Detect which cell encompasses the target text, then output its (x, y) center coordinate. 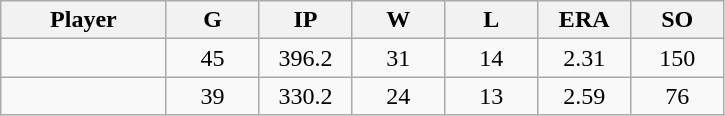
2.59 (584, 96)
39 (212, 96)
14 (492, 58)
396.2 (306, 58)
ERA (584, 20)
45 (212, 58)
2.31 (584, 58)
L (492, 20)
Player (84, 20)
24 (398, 96)
13 (492, 96)
IP (306, 20)
330.2 (306, 96)
G (212, 20)
W (398, 20)
150 (678, 58)
31 (398, 58)
76 (678, 96)
SO (678, 20)
